Extract the [X, Y] coordinate from the center of the cell holding the provided text.  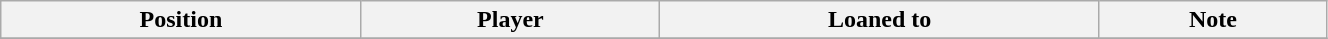
Player [510, 20]
Loaned to [880, 20]
Note [1212, 20]
Position [181, 20]
